Scan for the cell matching the given text and deliver its [X, Y] coordinate at center. 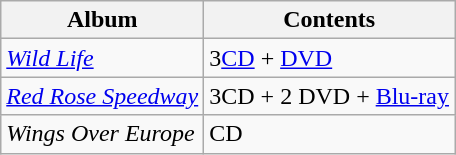
3CD + DVD [330, 58]
Wild Life [102, 58]
Contents [330, 20]
3CD + 2 DVD + Blu-ray [330, 96]
Album [102, 20]
CD [330, 134]
Red Rose Speedway [102, 96]
Wings Over Europe [102, 134]
